Capture the cell that displays the provided text and extract its [X, Y] central coordinate. 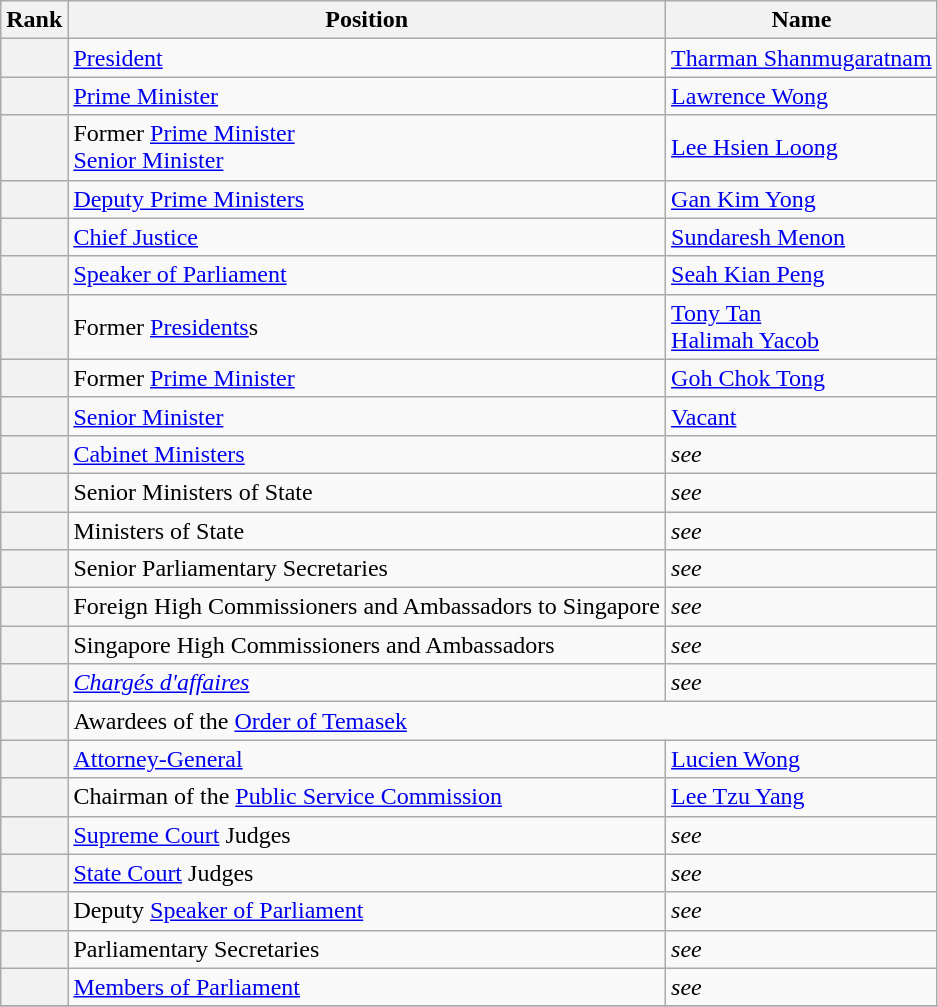
Former Prime MinisterSenior Minister [367, 148]
Ministers of State [367, 531]
Deputy Speaker of Parliament [367, 911]
Awardees of the Order of Temasek [502, 721]
Former Prime Minister [367, 378]
Deputy Prime Ministers [367, 199]
Senior Parliamentary Secretaries [367, 569]
Chargés d'affaires [367, 683]
President [367, 58]
Prime Minister [367, 96]
Parliamentary Secretaries [367, 949]
Attorney-General [367, 759]
Lee Hsien Loong [802, 148]
Chief Justice [367, 237]
Foreign High Commissioners and Ambassadors to Singapore [367, 607]
Tharman Shanmugaratnam [802, 58]
Lee Tzu Yang [802, 797]
Former Presidentss [367, 326]
Position [367, 20]
Senior Ministers of State [367, 492]
Lawrence Wong [802, 96]
Sundaresh Menon [802, 237]
Gan Kim Yong [802, 199]
Members of Parliament [367, 987]
Tony TanHalimah Yacob [802, 326]
Chairman of the Public Service Commission [367, 797]
Vacant [802, 416]
Seah Kian Peng [802, 275]
State Court Judges [367, 873]
Goh Chok Tong [802, 378]
Senior Minister [367, 416]
Name [802, 20]
Singapore High Commissioners and Ambassadors [367, 645]
Cabinet Ministers [367, 454]
Supreme Court Judges [367, 835]
Speaker of Parliament [367, 275]
Rank [34, 20]
Lucien Wong [802, 759]
